From the cell containing the given text, extract its center point as [x, y] coordinate. 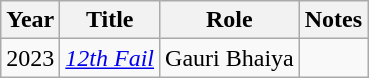
Year [30, 20]
Role [230, 20]
Notes [333, 20]
12th Fail [110, 58]
Title [110, 20]
Gauri Bhaiya [230, 58]
2023 [30, 58]
